Return the [x, y] coordinate for the center point of the cell that contains the specified text.  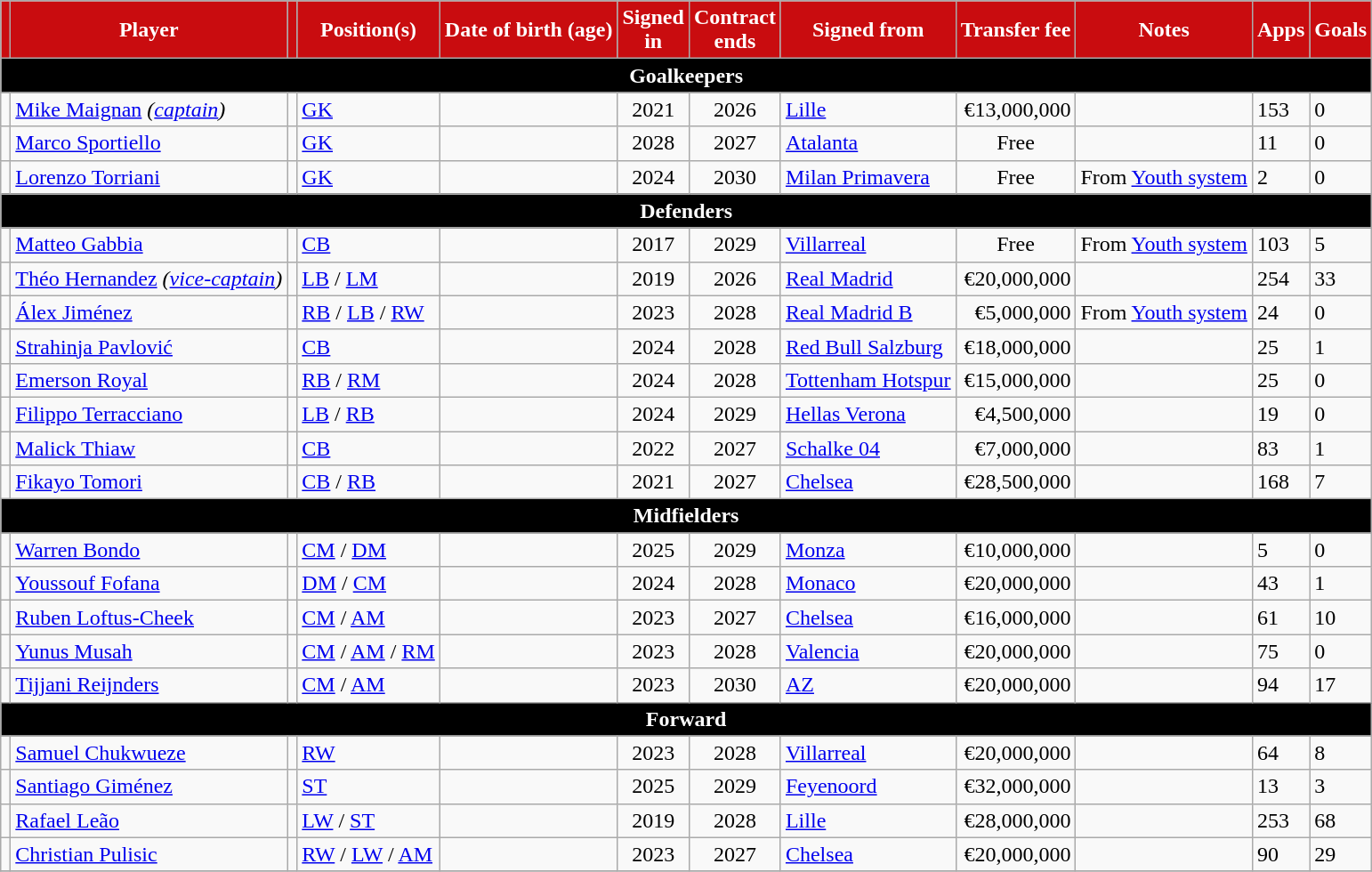
Position(s) [368, 30]
68 [1341, 820]
LB / RB [368, 414]
Tottenham Hotspur [868, 380]
Tijjani Reijnders [149, 685]
61 [1280, 618]
Notes [1164, 30]
168 [1280, 482]
€10,000,000 [1016, 550]
Real Madrid B [868, 312]
Monza [868, 550]
CB / RB [368, 482]
€18,000,000 [1016, 346]
254 [1280, 279]
DM / CM [368, 584]
Real Madrid [868, 279]
Ruben Loftus-Cheek [149, 618]
Youssouf Fofana [149, 584]
Rafael Leão [149, 820]
17 [1341, 685]
253 [1280, 820]
Schalke 04 [868, 448]
Contractends [735, 30]
29 [1341, 854]
€15,000,000 [1016, 380]
€16,000,000 [1016, 618]
94 [1280, 685]
AZ [868, 685]
24 [1280, 312]
ST [368, 787]
Apps [1280, 30]
Malick Thiaw [149, 448]
Atalanta [868, 143]
€7,000,000 [1016, 448]
€5,000,000 [1016, 312]
75 [1280, 651]
Goalkeepers [687, 76]
Matteo Gabbia [149, 245]
33 [1341, 279]
13 [1280, 787]
Red Bull Salzburg [868, 346]
11 [1280, 143]
Emerson Royal [149, 380]
RB / RM [368, 380]
Signed from [868, 30]
Milan Primavera [868, 177]
Samuel Chukwueze [149, 753]
8 [1341, 753]
Marco Sportiello [149, 143]
83 [1280, 448]
153 [1280, 109]
Transfer fee [1016, 30]
2017 [653, 245]
Signedin [653, 30]
€28,000,000 [1016, 820]
Warren Bondo [149, 550]
10 [1341, 618]
RB / LB / RW [368, 312]
€32,000,000 [1016, 787]
Christian Pulisic [149, 854]
Santiago Giménez [149, 787]
Hellas Verona [868, 414]
Defenders [687, 211]
CM / DM [368, 550]
RW [368, 753]
103 [1280, 245]
2 [1280, 177]
2022 [653, 448]
Filippo Terracciano [149, 414]
€28,500,000 [1016, 482]
Lorenzo Torriani [149, 177]
64 [1280, 753]
7 [1341, 482]
Monaco [868, 584]
3 [1341, 787]
LB / LM [368, 279]
RW / LW / AM [368, 854]
Goals [1341, 30]
Fikayo Tomori [149, 482]
Yunus Musah [149, 651]
Date of birth (age) [529, 30]
CM / AM / RM [368, 651]
Feyenoord [868, 787]
Strahinja Pavlović [149, 346]
90 [1280, 854]
43 [1280, 584]
Forward [687, 719]
Mike Maignan (captain) [149, 109]
Álex Jiménez [149, 312]
€13,000,000 [1016, 109]
LW / ST [368, 820]
Player [149, 30]
Théo Hernandez (vice-captain) [149, 279]
€4,500,000 [1016, 414]
Midfielders [687, 516]
19 [1280, 414]
Valencia [868, 651]
